Find where the given text appears and provide that cell's center as [X, Y] coordinate. 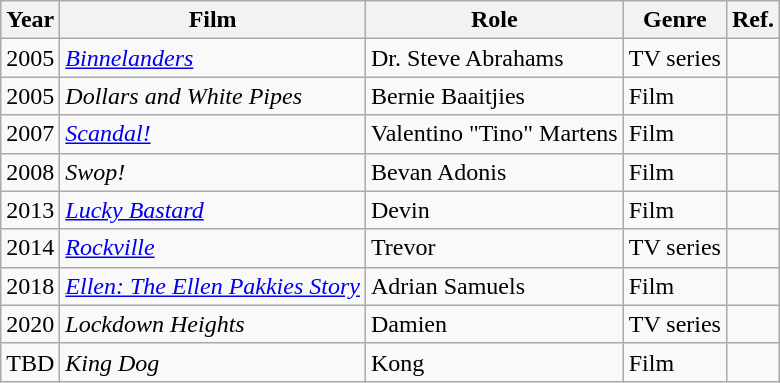
Dr. Steve Abrahams [494, 58]
Kong [494, 362]
TBD [30, 362]
2020 [30, 324]
2008 [30, 172]
Role [494, 20]
Year [30, 20]
Ref. [752, 20]
Ellen: The Ellen Pakkies Story [213, 286]
Valentino "Tino" Martens [494, 134]
Lockdown Heights [213, 324]
2007 [30, 134]
Lucky Bastard [213, 210]
Genre [674, 20]
2018 [30, 286]
Scandal! [213, 134]
Dollars and White Pipes [213, 96]
Adrian Samuels [494, 286]
2013 [30, 210]
2014 [30, 248]
Rockville [213, 248]
Devin [494, 210]
Binnelanders [213, 58]
Bevan Adonis [494, 172]
Bernie Baaitjies [494, 96]
Trevor [494, 248]
King Dog [213, 362]
Damien [494, 324]
Swop! [213, 172]
